Determine the (x, y) coordinate at the center of the cell enclosing the given text.  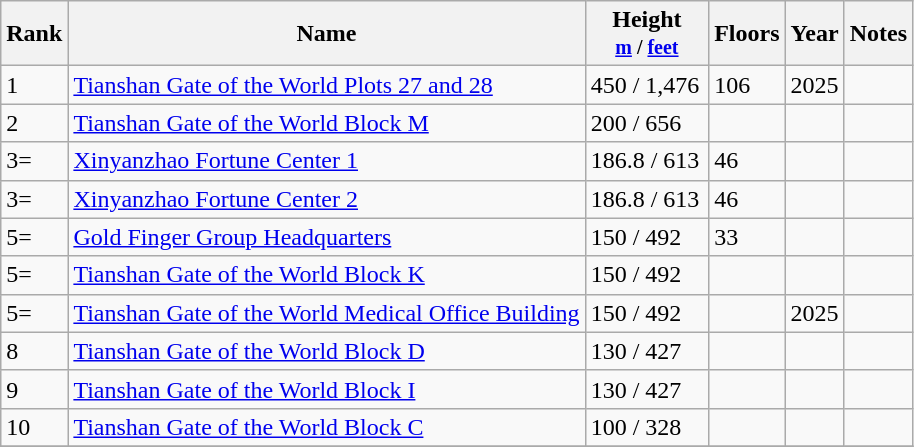
Name (326, 34)
Xinyanzhao Fortune Center 1 (326, 161)
Notes (878, 34)
33 (747, 237)
8 (34, 351)
Floors (747, 34)
Tianshan Gate of the World Block D (326, 351)
Xinyanzhao Fortune Center 2 (326, 199)
106 (747, 85)
Heightm / feet (647, 34)
Tianshan Gate of the World Medical Office Building (326, 313)
Rank (34, 34)
Tianshan Gate of the World Block I (326, 389)
Tianshan Gate of the World Block K (326, 275)
200 / 656 (647, 123)
2 (34, 123)
10 (34, 427)
450 / 1,476 (647, 85)
1 (34, 85)
Tianshan Gate of the World Plots 27 and 28 (326, 85)
Year (814, 34)
100 / 328 (647, 427)
Gold Finger Group Headquarters (326, 237)
Tianshan Gate of the World Block M (326, 123)
Tianshan Gate of the World Block C (326, 427)
9 (34, 389)
